From the cell containing the given text, extract its center point as (x, y) coordinate. 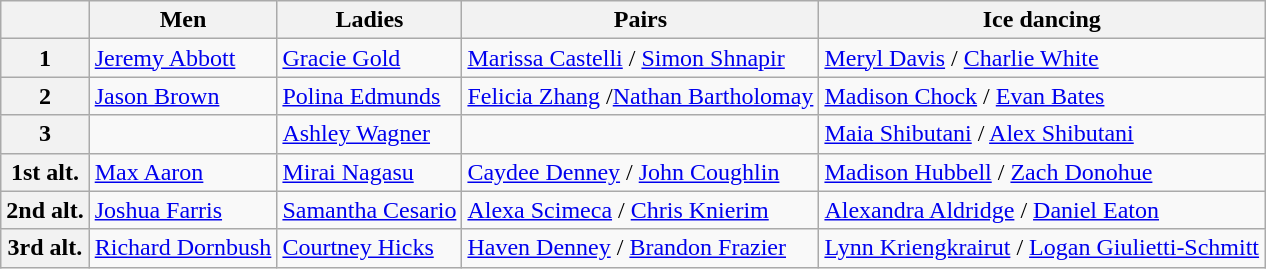
Marissa Castelli / Simon Shnapir (640, 58)
Ladies (370, 20)
Pairs (640, 20)
1 (45, 58)
2 (45, 96)
Alexa Scimeca / Chris Knierim (640, 210)
Haven Denney / Brandon Frazier (640, 248)
Max Aaron (183, 172)
Samantha Cesario (370, 210)
3rd alt. (45, 248)
Caydee Denney / John Coughlin (640, 172)
Joshua Farris (183, 210)
Richard Dornbush (183, 248)
Polina Edmunds (370, 96)
Mirai Nagasu (370, 172)
Jeremy Abbott (183, 58)
Maia Shibutani / Alex Shibutani (1042, 134)
Ice dancing (1042, 20)
Madison Hubbell / Zach Donohue (1042, 172)
2nd alt. (45, 210)
Alexandra Aldridge / Daniel Eaton (1042, 210)
Madison Chock / Evan Bates (1042, 96)
Jason Brown (183, 96)
Courtney Hicks (370, 248)
Men (183, 20)
3 (45, 134)
1st alt. (45, 172)
Gracie Gold (370, 58)
Meryl Davis / Charlie White (1042, 58)
Felicia Zhang /Nathan Bartholomay (640, 96)
Lynn Kriengkrairut / Logan Giulietti-Schmitt (1042, 248)
Ashley Wagner (370, 134)
